Return the (x, y) coordinate for the center point of the cell that contains the specified text.  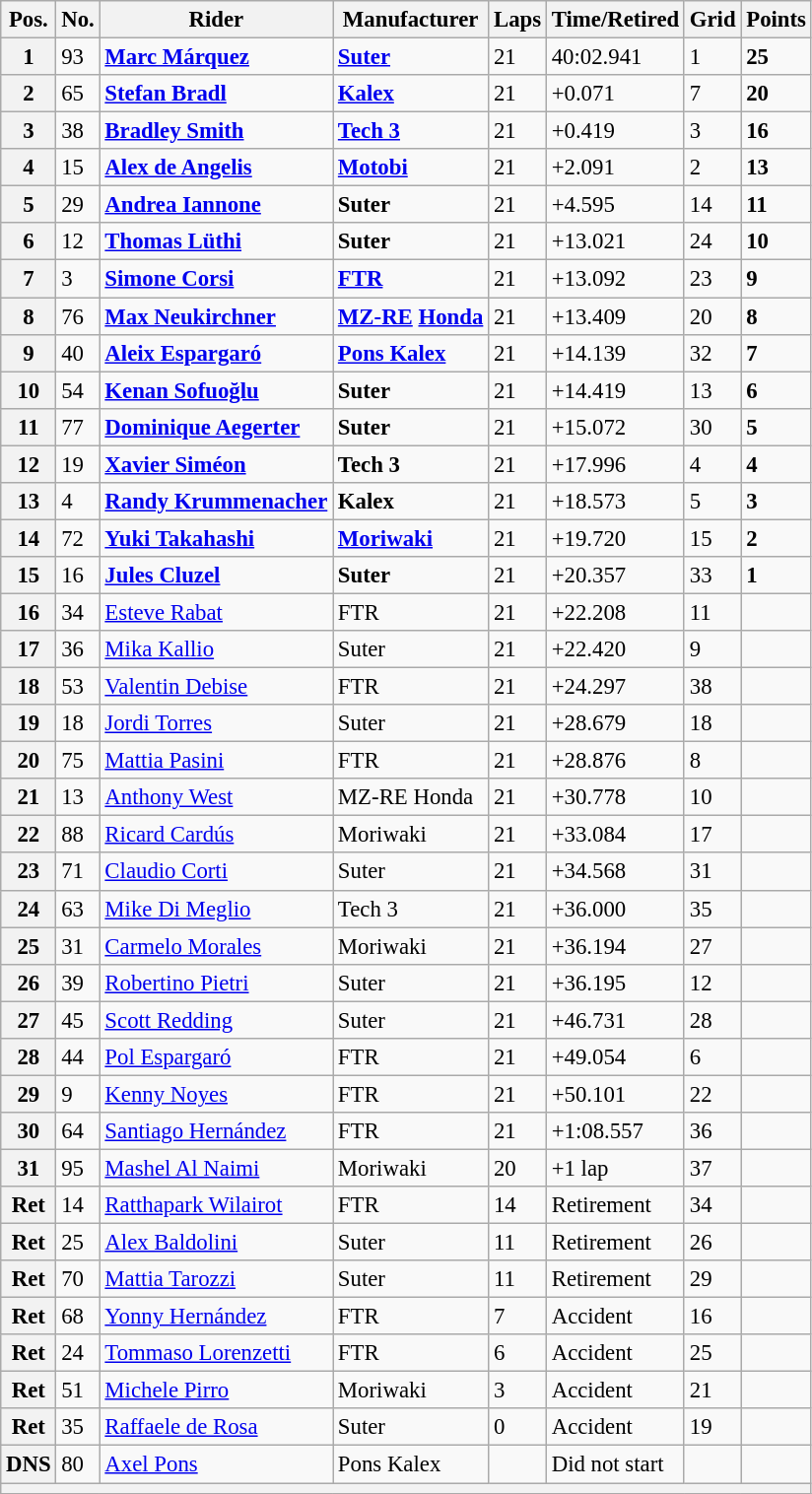
Time/Retired (615, 20)
Grid (711, 20)
68 (78, 1317)
Ratthapark Wilairot (217, 1205)
Valentin Debise (217, 687)
Jules Cluzel (217, 576)
Pos. (29, 20)
+14.139 (615, 353)
Mattia Pasini (217, 761)
63 (78, 909)
+36.195 (615, 983)
Kenan Sofuoğlu (217, 390)
Stefan Bradl (217, 94)
Motobi (411, 168)
88 (78, 835)
64 (78, 1131)
Yuki Takahashi (217, 538)
+28.876 (615, 761)
+4.595 (615, 205)
Manufacturer (411, 20)
72 (78, 538)
77 (78, 427)
44 (78, 1057)
Laps (518, 20)
40:02.941 (615, 57)
Mika Kallio (217, 649)
+1 lap (615, 1168)
Mattia Tarozzi (217, 1279)
53 (78, 687)
Max Neukirchner (217, 316)
Tommaso Lorenzetti (217, 1353)
Axel Pons (217, 1464)
+46.731 (615, 1020)
71 (78, 872)
+1:08.557 (615, 1131)
+18.573 (615, 502)
65 (78, 94)
Alex Baldolini (217, 1243)
51 (78, 1391)
+30.778 (615, 797)
54 (78, 390)
Raffaele de Rosa (217, 1428)
39 (78, 983)
Pol Espargaró (217, 1057)
DNS (29, 1464)
+36.194 (615, 946)
45 (78, 1020)
Points (777, 20)
80 (78, 1464)
+13.021 (615, 241)
+0.071 (615, 94)
+34.568 (615, 872)
Bradley Smith (217, 131)
+33.084 (615, 835)
Michele Pirro (217, 1391)
Aleix Espargaró (217, 353)
+50.101 (615, 1094)
Simone Corsi (217, 279)
+19.720 (615, 538)
Thomas Lüthi (217, 241)
+22.420 (615, 649)
Carmelo Morales (217, 946)
Mike Di Meglio (217, 909)
+13.409 (615, 316)
+14.419 (615, 390)
Santiago Hernández (217, 1131)
0 (518, 1428)
+15.072 (615, 427)
75 (78, 761)
93 (78, 57)
Scott Redding (217, 1020)
33 (711, 576)
Marc Márquez (217, 57)
+0.419 (615, 131)
Did not start (615, 1464)
Robertino Pietri (217, 983)
+20.357 (615, 576)
+2.091 (615, 168)
76 (78, 316)
37 (711, 1168)
Dominique Aegerter (217, 427)
Alex de Angelis (217, 168)
+22.208 (615, 612)
Yonny Hernández (217, 1317)
Jordi Torres (217, 723)
+28.679 (615, 723)
Claudio Corti (217, 872)
Randy Krummenacher (217, 502)
70 (78, 1279)
+49.054 (615, 1057)
+36.000 (615, 909)
+24.297 (615, 687)
Esteve Rabat (217, 612)
95 (78, 1168)
Xavier Siméon (217, 464)
+13.092 (615, 279)
Andrea Iannone (217, 205)
Ricard Cardús (217, 835)
Rider (217, 20)
Anthony West (217, 797)
Kenny Noyes (217, 1094)
40 (78, 353)
No. (78, 20)
32 (711, 353)
Mashel Al Naimi (217, 1168)
+17.996 (615, 464)
